Search for the cell housing the specified text and yield its [X, Y] center coordinate. 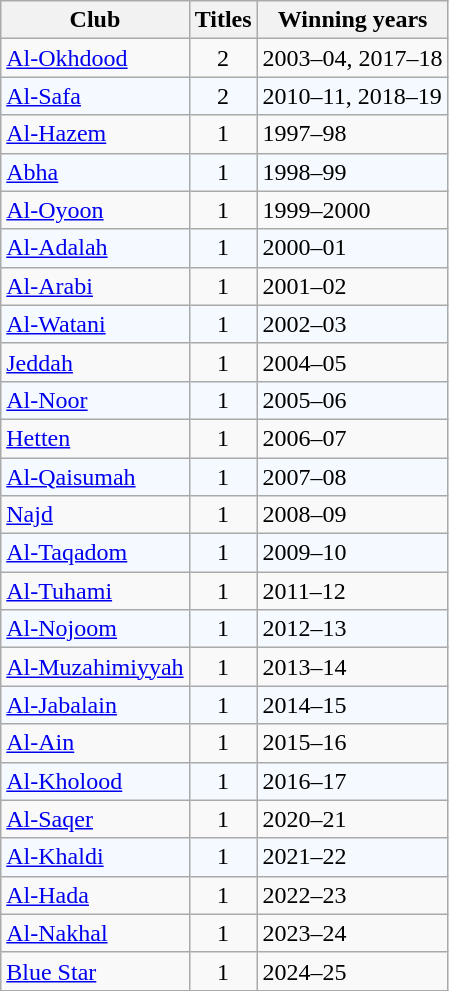
2002–03 [352, 324]
Al-Arabi [95, 286]
Al-Noor [95, 400]
Al-Adalah [95, 248]
2000–01 [352, 248]
Titles [223, 20]
2024–25 [352, 971]
2009–10 [352, 553]
Al-Tuhami [95, 591]
2013–14 [352, 667]
2007–08 [352, 477]
2003–04, 2017–18 [352, 58]
Al-Khaldi [95, 857]
Al-Qaisumah [95, 477]
2023–24 [352, 933]
Al-Okhdood [95, 58]
Al-Kholood [95, 781]
2006–07 [352, 438]
Al-Saqer [95, 819]
2011–12 [352, 591]
Abha [95, 172]
Al-Hazem [95, 134]
2021–22 [352, 857]
Al-Safa [95, 96]
Al-Jabalain [95, 705]
Al-Oyoon [95, 210]
Hetten [95, 438]
Winning years [352, 20]
2022–23 [352, 895]
1999–2000 [352, 210]
Al-Hada [95, 895]
Blue Star [95, 971]
2010–11, 2018–19 [352, 96]
1997–98 [352, 134]
2015–16 [352, 743]
2020–21 [352, 819]
Al-Nojoom [95, 629]
2008–09 [352, 515]
2014–15 [352, 705]
Club [95, 20]
2001–02 [352, 286]
Al-Muzahimiyyah [95, 667]
Al-Taqadom [95, 553]
Jeddah [95, 362]
1998–99 [352, 172]
Najd [95, 515]
Al-Ain [95, 743]
2016–17 [352, 781]
Al-Nakhal [95, 933]
2005–06 [352, 400]
2012–13 [352, 629]
2004–05 [352, 362]
Al-Watani [95, 324]
